Return the (x, y) coordinate for the center point of the cell that contains the specified text.  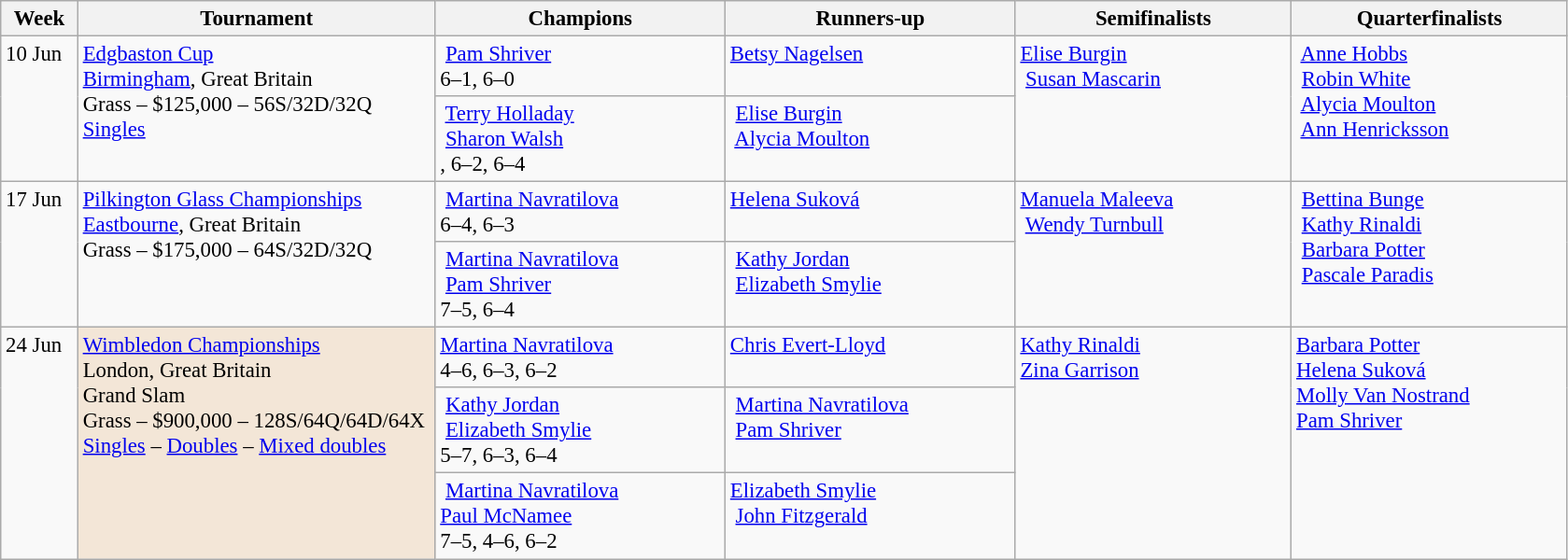
Chris Evert-Lloyd (870, 358)
Tournament (256, 19)
Anne Hobbs Robin White Alycia Moulton Ann Henricksson (1430, 109)
17 Jun (39, 255)
Edgbaston CupBirmingham, Great BritainGrass – $125,000 – 56S/32D/32Q Singles (256, 109)
Martina Navratilova Pam Shriver 7–5, 6–4 (581, 285)
Elizabeth Smylie John Fitzgerald (870, 516)
Terry Holladay Sharon Walsh, 6–2, 6–4 (581, 139)
Champions (581, 19)
24 Jun (39, 443)
Elise Burgin Susan Mascarin (1153, 109)
Kathy Jordan Elizabeth Smylie 5–7, 6–3, 6–4 (581, 431)
Kathy Rinaldi Zina Garrison (1153, 443)
Quarterfinalists (1430, 19)
10 Jun (39, 109)
Manuela Maleeva Wendy Turnbull (1153, 255)
Betsy Nagelsen (870, 67)
Pilkington Glass ChampionshipsEastbourne, Great BritainGrass – $175,000 – 64S/32D/32Q (256, 255)
Week (39, 19)
Martina Navratilova Pam Shriver (870, 431)
Semifinalists (1153, 19)
Wimbledon ChampionshipsLondon, Great BritainGrand SlamGrass – $900,000 – 128S/64Q/64D/64X Singles – Doubles – Mixed doubles (256, 443)
Martina Navratilova 6–4, 6–3 (581, 213)
Kathy Jordan Elizabeth Smylie (870, 285)
Runners-up (870, 19)
Bettina Bunge Kathy Rinaldi Barbara Potter Pascale Paradis (1430, 255)
Barbara Potter Helena Suková Molly Van Nostrand Pam Shriver (1430, 443)
Elise Burgin Alycia Moulton (870, 139)
Martina Navratilova Paul McNamee 7–5, 4–6, 6–2 (581, 516)
Helena Suková (870, 213)
Pam Shriver6–1, 6–0 (581, 67)
Martina Navratilova 4–6, 6–3, 6–2 (581, 358)
